Provide the [x, y] coordinate of the cell's center where the given text is located.  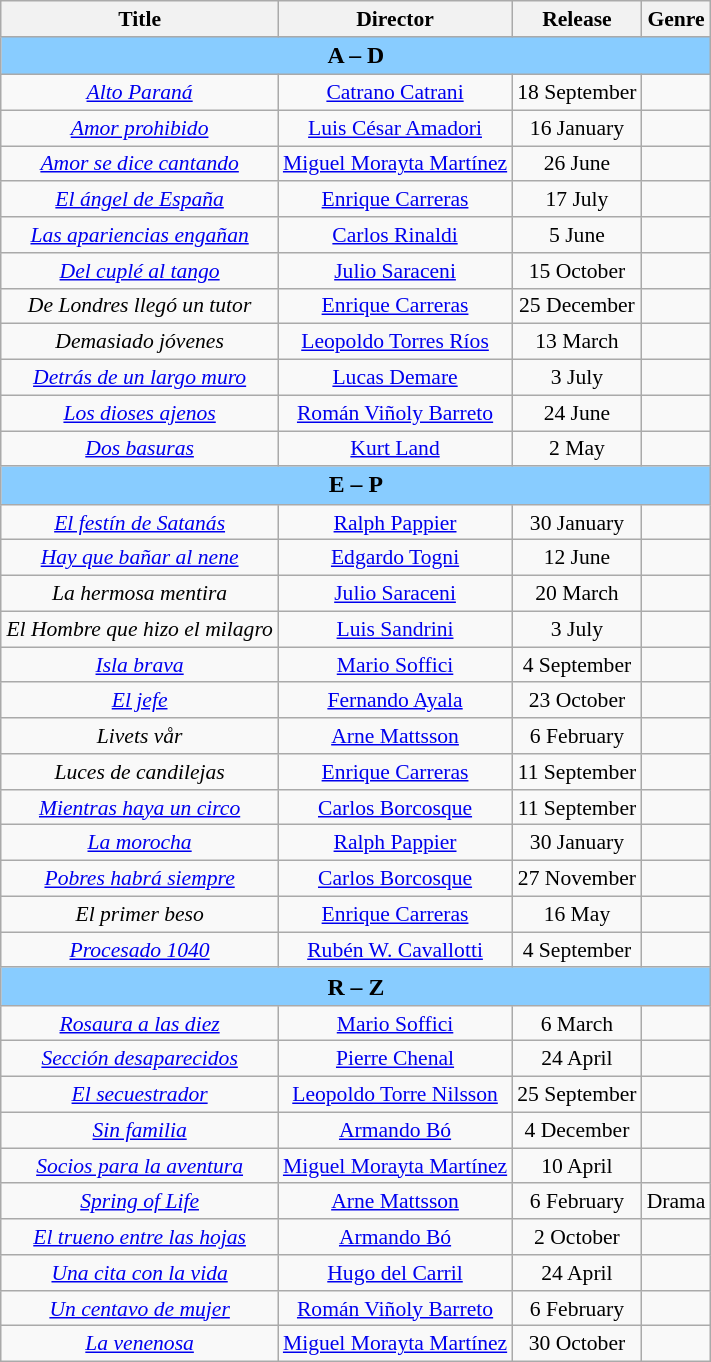
17 July [576, 200]
Drama [676, 1202]
Amor se dice cantando [140, 164]
4 December [576, 1131]
La morocha [140, 843]
Leopoldo Torres Ríos [395, 342]
Luis César Amadori [395, 128]
Mientras haya un circo [140, 808]
Amor prohibido [140, 128]
Carlos Rinaldi [395, 235]
Director [395, 19]
16 May [576, 914]
12 June [576, 558]
Pierre Chenal [395, 1059]
Livets vår [140, 736]
El ángel de España [140, 200]
Hugo del Carril [395, 1273]
18 September [576, 93]
Una cita con la vida [140, 1273]
Sección desaparecidos [140, 1059]
A – D [356, 56]
Sin familia [140, 1131]
Leopoldo Torre Nilsson [395, 1095]
El Hombre que hizo el milagro [140, 629]
La venenosa [140, 1344]
Catrano Catrani [395, 93]
Dos basuras [140, 449]
E – P [356, 486]
Procesado 1040 [140, 950]
Luces de candilejas [140, 772]
El trueno entre las hojas [140, 1237]
10 April [576, 1166]
Release [576, 19]
2 October [576, 1237]
15 October [576, 271]
20 March [576, 594]
25 December [576, 306]
Genre [676, 19]
De Londres llegó un tutor [140, 306]
16 January [576, 128]
Lucas Demare [395, 378]
6 March [576, 1024]
Un centavo de mujer [140, 1309]
26 June [576, 164]
23 October [576, 701]
La hermosa mentira [140, 594]
27 November [576, 879]
El secuestrador [140, 1095]
Hay que bañar al nene [140, 558]
Spring of Life [140, 1202]
El primer beso [140, 914]
30 October [576, 1344]
R – Z [356, 987]
Rosaura a las diez [140, 1024]
Detrás de un largo muro [140, 378]
Kurt Land [395, 449]
Socios para la aventura [140, 1166]
Rubén W. Cavallotti [395, 950]
2 May [576, 449]
Demasiado jóvenes [140, 342]
Pobres habrá siempre [140, 879]
5 June [576, 235]
Alto Paraná [140, 93]
Fernando Ayala [395, 701]
El jefe [140, 701]
Isla brava [140, 665]
24 June [576, 413]
Del cuplé al tango [140, 271]
13 March [576, 342]
Title [140, 19]
Edgardo Togni [395, 558]
Las apariencias engañan [140, 235]
Los dioses ajenos [140, 413]
Luis Sandrini [395, 629]
25 September [576, 1095]
El festín de Satanás [140, 523]
